For the text-containing cell, return its midpoint in (X, Y) coordinate format. 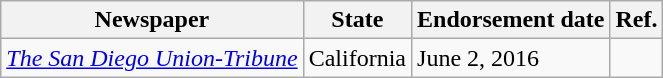
The San Diego Union-Tribune (152, 58)
Ref. (636, 20)
Endorsement date (511, 20)
State (357, 20)
California (357, 58)
Newspaper (152, 20)
June 2, 2016 (511, 58)
